Locate the cell with the specified text and output its (x, y) center coordinate. 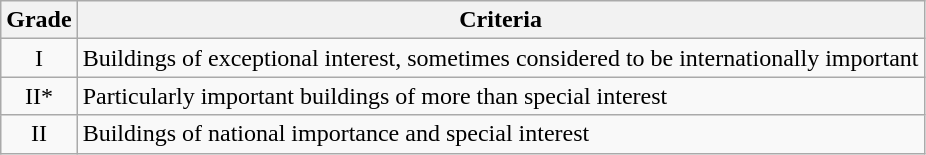
Particularly important buildings of more than special interest (500, 96)
II* (39, 96)
I (39, 58)
Buildings of national importance and special interest (500, 134)
II (39, 134)
Buildings of exceptional interest, sometimes considered to be internationally important (500, 58)
Criteria (500, 20)
Grade (39, 20)
